Capture the cell that displays the provided text and extract its [X, Y] central coordinate. 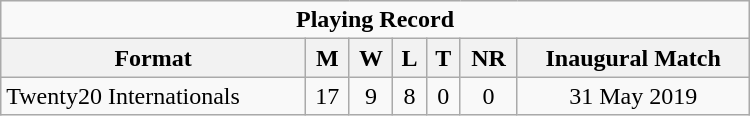
17 [327, 96]
8 [410, 96]
M [327, 58]
Twenty20 Internationals [154, 96]
Playing Record [375, 20]
Format [154, 58]
Inaugural Match [633, 58]
T [443, 58]
W [371, 58]
L [410, 58]
NR [488, 58]
9 [371, 96]
31 May 2019 [633, 96]
